Locate the cell with the specified text and output its (X, Y) center coordinate. 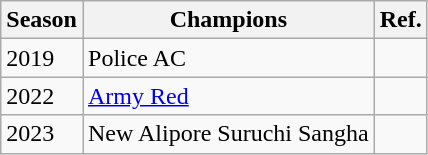
2019 (42, 58)
Season (42, 20)
2023 (42, 134)
Champions (228, 20)
2022 (42, 96)
Police AC (228, 58)
Ref. (400, 20)
Army Red (228, 96)
New Alipore Suruchi Sangha (228, 134)
